Search for the cell housing the specified text and yield its (x, y) center coordinate. 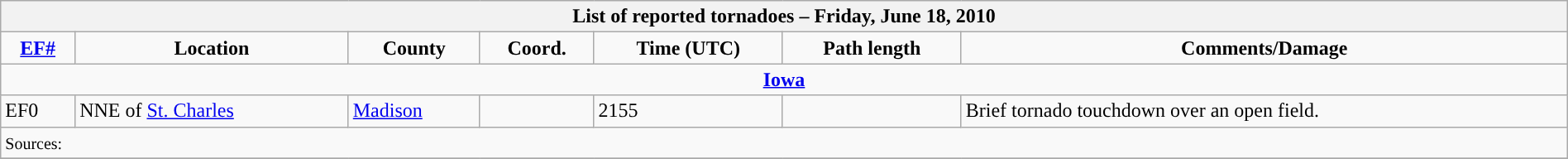
Brief tornado touchdown over an open field. (1264, 111)
2155 (688, 111)
Location (212, 48)
Sources: (784, 142)
Path length (872, 48)
EF0 (38, 111)
NNE of St. Charles (212, 111)
Iowa (784, 79)
List of reported tornadoes – Friday, June 18, 2010 (784, 17)
County (414, 48)
Comments/Damage (1264, 48)
EF# (38, 48)
Madison (414, 111)
Coord. (537, 48)
Time (UTC) (688, 48)
